Determine the (x, y) coordinate at the center of the cell enclosing the given text.  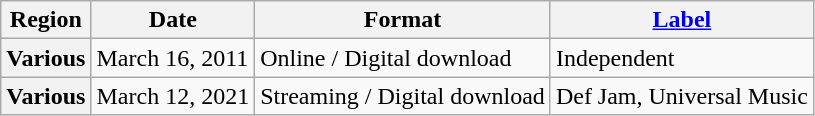
Def Jam, Universal Music (682, 96)
Independent (682, 58)
Date (173, 20)
Label (682, 20)
Online / Digital download (403, 58)
Region (46, 20)
Format (403, 20)
Streaming / Digital download (403, 96)
March 16, 2011 (173, 58)
March 12, 2021 (173, 96)
